Search for the cell housing the specified text and yield its (x, y) center coordinate. 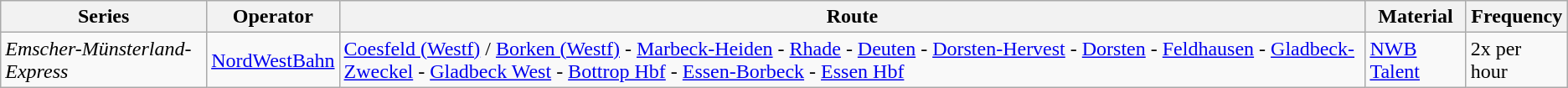
Emscher-Münsterland-Express (104, 60)
Frequency (1516, 17)
NWB Talent (1416, 60)
2x per hour (1516, 60)
Operator (273, 17)
NordWestBahn (273, 60)
Series (104, 17)
Route (853, 17)
Material (1416, 17)
